Search for the cell housing the specified text and yield its [x, y] center coordinate. 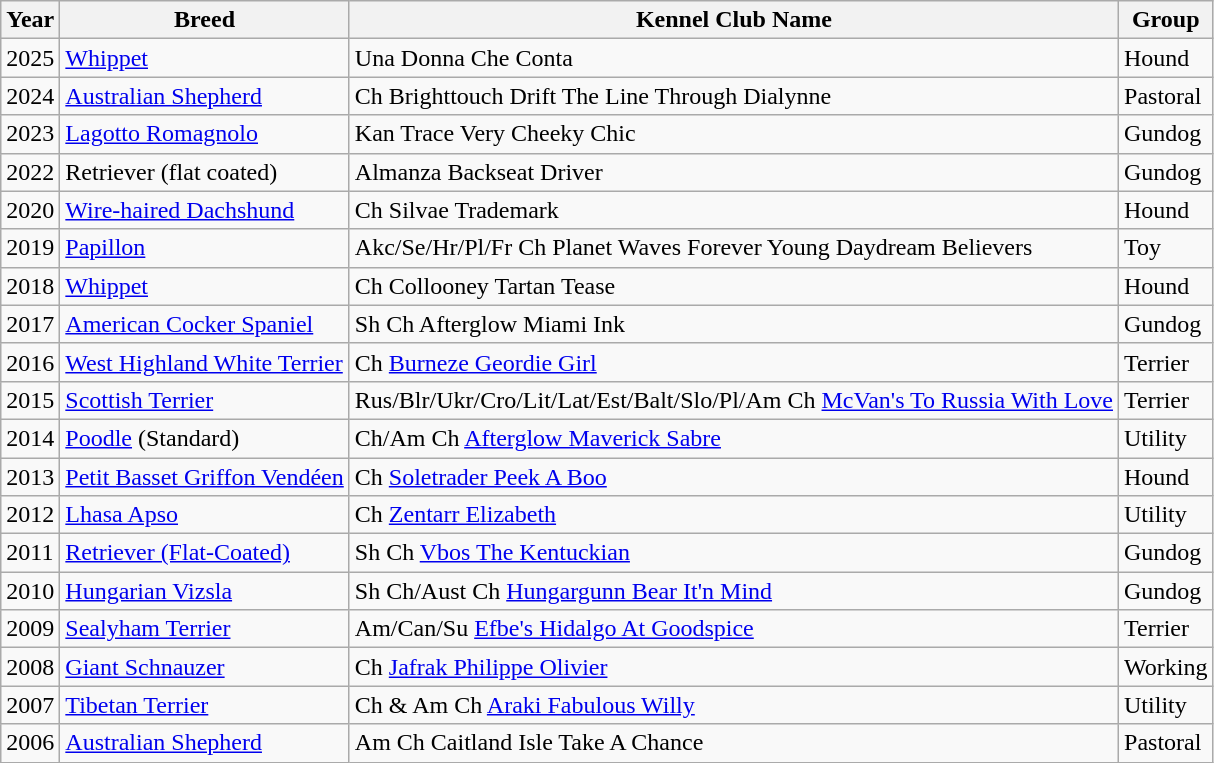
Ch Zentarr Elizabeth [734, 515]
American Cocker Spaniel [204, 324]
Working [1166, 667]
Sh Ch/Aust Ch Hungargunn Bear It'n Mind [734, 591]
Scottish Terrier [204, 400]
Una Donna Che Conta [734, 58]
Breed [204, 20]
Retriever (flat coated) [204, 172]
Sh Ch Vbos The Kentuckian [734, 553]
Ch Collooney Tartan Tease [734, 286]
Tibetan Terrier [204, 705]
Ch Soletrader Peek A Boo [734, 477]
Am Ch Caitland Isle Take A Chance [734, 743]
Am/Can/Su Efbe's Hidalgo At Goodspice [734, 629]
2017 [30, 324]
Wire-haired Dachshund [204, 210]
Ch Brighttouch Drift The Line Through Dialynne [734, 96]
Sh Ch Afterglow Miami Ink [734, 324]
2018 [30, 286]
Year [30, 20]
2020 [30, 210]
Retriever (Flat-Coated) [204, 553]
2019 [30, 248]
Hungarian Vizsla [204, 591]
Petit Basset Griffon Vendéen [204, 477]
Ch Jafrak Philippe Olivier [734, 667]
2022 [30, 172]
2013 [30, 477]
2008 [30, 667]
2009 [30, 629]
Sealyham Terrier [204, 629]
Lhasa Apso [204, 515]
Kan Trace Very Cheeky Chic [734, 134]
Poodle (Standard) [204, 438]
Ch Burneze Geordie Girl [734, 362]
Lagotto Romagnolo [204, 134]
Group [1166, 20]
2011 [30, 553]
Akc/Se/Hr/Pl/Fr Ch Planet Waves Forever Young Daydream Believers [734, 248]
Rus/Blr/Ukr/Cro/Lit/Lat/Est/Balt/Slo/Pl/Am Ch McVan's To Russia With Love [734, 400]
2025 [30, 58]
2010 [30, 591]
Almanza Backseat Driver [734, 172]
2024 [30, 96]
2016 [30, 362]
2014 [30, 438]
Ch/Am Ch Afterglow Maverick Sabre [734, 438]
2006 [30, 743]
Kennel Club Name [734, 20]
Toy [1166, 248]
Ch Silvae Trademark [734, 210]
2007 [30, 705]
2023 [30, 134]
Papillon [204, 248]
Ch & Am Ch Araki Fabulous Willy [734, 705]
Giant Schnauzer [204, 667]
2012 [30, 515]
West Highland White Terrier [204, 362]
2015 [30, 400]
